Find where the given text appears and provide that cell's center as [x, y] coordinate. 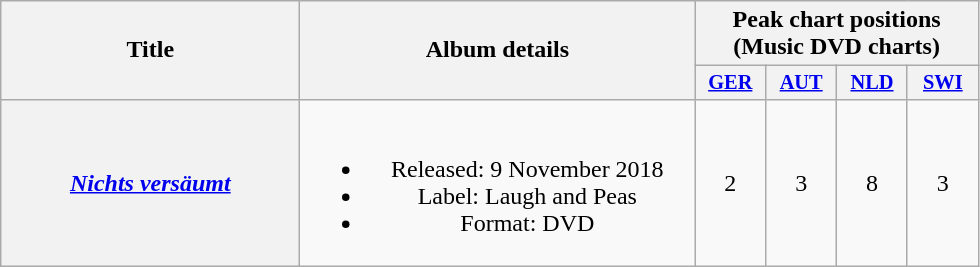
SWI [942, 83]
Peak chart positions (Music DVD charts) [836, 34]
GER [730, 83]
AUT [802, 83]
Released: 9 November 2018Label: Laugh and PeasFormat: DVD [498, 182]
NLD [872, 83]
Album details [498, 50]
8 [872, 182]
Title [150, 50]
Nichts versäumt [150, 182]
2 [730, 182]
